Find where the given text appears and provide that cell's center as [X, Y] coordinate. 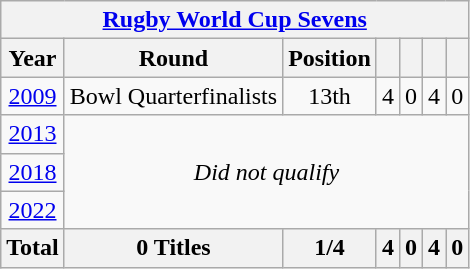
Rugby World Cup Sevens [235, 20]
Bowl Quarterfinalists [173, 96]
2009 [33, 96]
0 Titles [173, 248]
2018 [33, 172]
Round [173, 58]
13th [330, 96]
Total [33, 248]
1/4 [330, 248]
Did not qualify [266, 172]
2022 [33, 210]
Position [330, 58]
2013 [33, 134]
Year [33, 58]
